Pinpoint the cell where the given text exists, returning its [X, Y] midpoint coordinate. 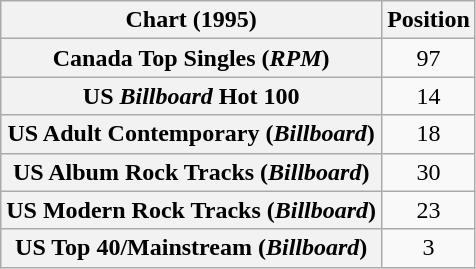
18 [429, 134]
30 [429, 172]
US Billboard Hot 100 [192, 96]
Canada Top Singles (RPM) [192, 58]
23 [429, 210]
Chart (1995) [192, 20]
US Album Rock Tracks (Billboard) [192, 172]
14 [429, 96]
US Top 40/Mainstream (Billboard) [192, 248]
97 [429, 58]
US Adult Contemporary (Billboard) [192, 134]
Position [429, 20]
US Modern Rock Tracks (Billboard) [192, 210]
3 [429, 248]
